Find where the given text appears and provide that cell's center as [X, Y] coordinate. 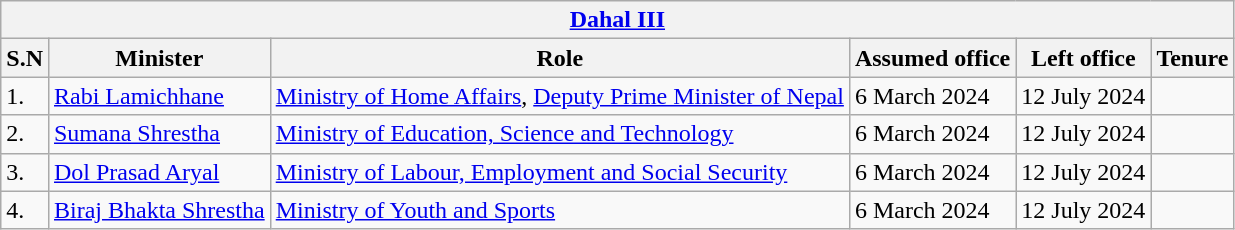
Ministry of Home Affairs, Deputy Prime Minister of Nepal [560, 96]
Rabi Lamichhane [159, 96]
Biraj Bhakta Shrestha [159, 210]
S.N [25, 58]
Role [560, 58]
3. [25, 172]
Ministry of Youth and Sports [560, 210]
Dol Prasad Aryal [159, 172]
Left office [1084, 58]
Minister [159, 58]
Assumed office [932, 58]
Tenure [1192, 58]
1. [25, 96]
4. [25, 210]
Sumana Shrestha [159, 134]
Ministry of Education, Science and Technology [560, 134]
Ministry of Labour, Employment and Social Security [560, 172]
Dahal III [618, 20]
2. [25, 134]
